Find where the given text appears and provide that cell's center as [X, Y] coordinate. 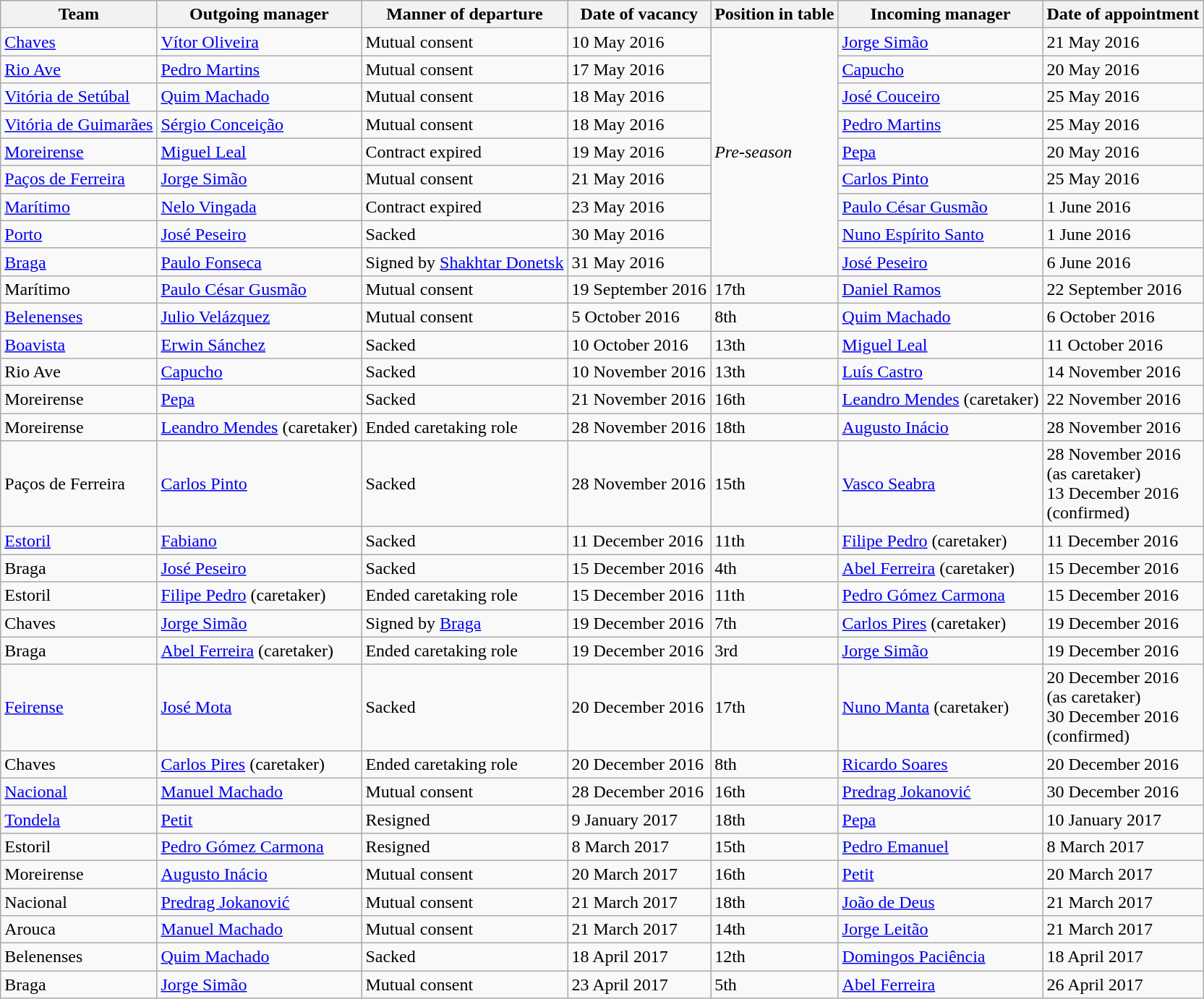
30 December 2016 [1123, 792]
5th [774, 985]
Ricardo Soares [940, 764]
Outgoing manager [259, 14]
14 November 2016 [1123, 372]
Date of appointment [1123, 14]
19 May 2016 [639, 152]
Arouca [79, 930]
21 November 2016 [639, 400]
Nuno Manta (caretaker) [940, 707]
José Mota [259, 707]
9 January 2017 [639, 819]
10 May 2016 [639, 42]
23 April 2017 [639, 985]
12th [774, 957]
João de Deus [940, 901]
3rd [774, 651]
11 October 2016 [1123, 345]
Vitória de Guimarães [79, 124]
10 October 2016 [639, 345]
7th [774, 623]
17 May 2016 [639, 69]
26 April 2017 [1123, 985]
30 May 2016 [639, 234]
José Couceiro [940, 97]
Signed by Shakhtar Donetsk [464, 262]
4th [774, 568]
Team [79, 14]
6 June 2016 [1123, 262]
Feirense [79, 707]
14th [774, 930]
Luís Castro [940, 372]
Tondela [79, 819]
Jorge Leitão [940, 930]
Sérgio Conceição [259, 124]
Domingos Paciência [940, 957]
28 December 2016 [639, 792]
Julio Velázquez [259, 317]
10 November 2016 [639, 372]
Pre-season [774, 152]
20 December 2016(as caretaker)30 December 2016(confirmed) [1123, 707]
Pedro Emanuel [940, 846]
10 January 2017 [1123, 819]
Nelo Vingada [259, 207]
22 September 2016 [1123, 289]
Date of vacancy [639, 14]
Signed by Braga [464, 623]
5 October 2016 [639, 317]
28 November 2016(as caretaker)13 December 2016(confirmed) [1123, 484]
22 November 2016 [1123, 400]
Incoming manager [940, 14]
Porto [79, 234]
Paulo Fonseca [259, 262]
Fabiano [259, 541]
23 May 2016 [639, 207]
Boavista [79, 345]
Position in table [774, 14]
Vítor Oliveira [259, 42]
Nuno Espírito Santo [940, 234]
Erwin Sánchez [259, 345]
6 October 2016 [1123, 317]
Manner of departure [464, 14]
Daniel Ramos [940, 289]
Vasco Seabra [940, 484]
31 May 2016 [639, 262]
Vitória de Setúbal [79, 97]
19 September 2016 [639, 289]
Abel Ferreira [940, 985]
